Scan for the cell matching the given text and deliver its (x, y) coordinate at center. 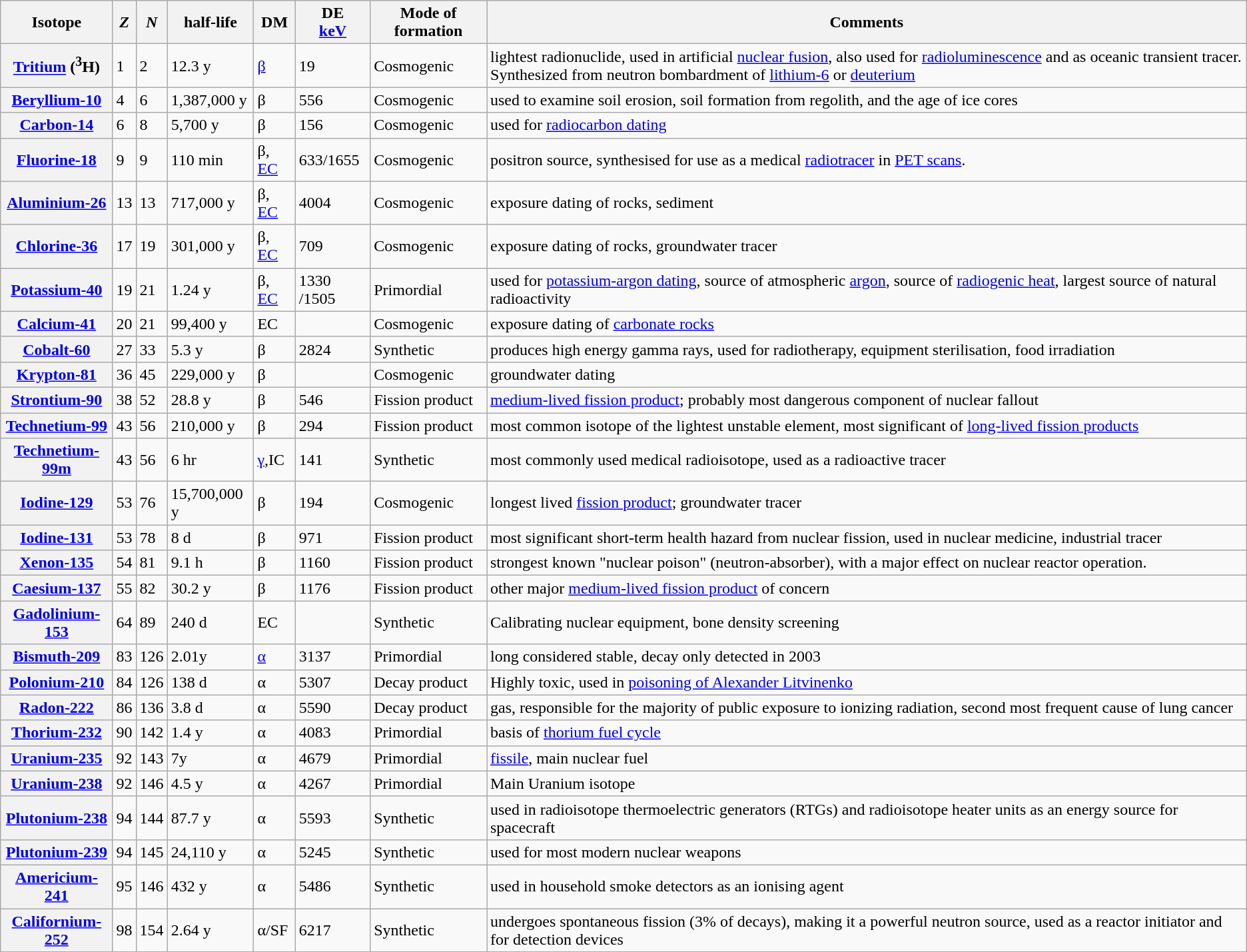
DM (274, 23)
28.8 y (210, 400)
Tritium (3H) (57, 65)
45 (152, 374)
Chlorine-36 (57, 246)
432 y (210, 886)
longest lived fission product; groundwater tracer (866, 504)
142 (152, 733)
Main Uranium isotope (866, 783)
546 (332, 400)
82 (152, 588)
used in household smoke detectors as an ionising agent (866, 886)
used for radiocarbon dating (866, 125)
Mode of formation (429, 23)
143 (152, 758)
Fluorine-18 (57, 160)
2.64 y (210, 930)
5486 (332, 886)
undergoes spontaneous fission (3% of decays), making it a powerful neutron source, used as a reactor initiator and for detection devices (866, 930)
138 d (210, 682)
3.8 d (210, 708)
basis of thorium fuel cycle (866, 733)
709 (332, 246)
4267 (332, 783)
Z (124, 23)
produces high energy gamma rays, used for radiotherapy, equipment sterilisation, food irradiation (866, 349)
136 (152, 708)
36 (124, 374)
Cobalt-60 (57, 349)
Highly toxic, used in poisoning of Alexander Litvinenko (866, 682)
Carbon-14 (57, 125)
Strontium-90 (57, 400)
210,000 y (210, 426)
5.3 y (210, 349)
most commonly used medical radioisotope, used as a radioactive tracer (866, 460)
98 (124, 930)
240 d (210, 622)
used for most modern nuclear weapons (866, 852)
used to examine soil erosion, soil formation from regolith, and the age of ice cores (866, 100)
2.01y (210, 657)
Potassium-40 (57, 289)
Technetium-99 (57, 426)
3137 (332, 657)
301,000 y (210, 246)
Plutonium-239 (57, 852)
30.2 y (210, 588)
positron source, synthesised for use as a medical radiotracer in PET scans. (866, 160)
groundwater dating (866, 374)
Polonium-210 (57, 682)
5590 (332, 708)
9.1 h (210, 563)
5593 (332, 818)
Caesium-137 (57, 588)
Iodine-131 (57, 538)
52 (152, 400)
1.4 y (210, 733)
Technetium-99m (57, 460)
84 (124, 682)
Calibrating nuclear equipment, bone density screening (866, 622)
exposure dating of carbonate rocks (866, 324)
Plutonium-238 (57, 818)
156 (332, 125)
Xenon-135 (57, 563)
Gadolinium-153 (57, 622)
1330 /1505 (332, 289)
1176 (332, 588)
α/SF (274, 930)
12.3 y (210, 65)
633/1655 (332, 160)
fissile, main nuclear fuel (866, 758)
294 (332, 426)
8 (152, 125)
717,000 y (210, 203)
144 (152, 818)
long considered stable, decay only detected in 2003 (866, 657)
5245 (332, 852)
86 (124, 708)
110 min (210, 160)
27 (124, 349)
Calcium-41 (57, 324)
Californium-252 (57, 930)
Beryllium-10 (57, 100)
most significant short-term health hazard from nuclear fission, used in nuclear medicine, industrial tracer (866, 538)
55 (124, 588)
64 (124, 622)
Aluminium-26 (57, 203)
76 (152, 504)
used for potassium-argon dating, source of atmospheric argon, source of radiogenic heat, largest source of natural radioactivity (866, 289)
4.5 y (210, 783)
229,000 y (210, 374)
γ,IC (274, 460)
24,110 y (210, 852)
half-life (210, 23)
81 (152, 563)
DE keV (332, 23)
Thorium-232 (57, 733)
33 (152, 349)
194 (332, 504)
N (152, 23)
4 (124, 100)
8 d (210, 538)
89 (152, 622)
Uranium-238 (57, 783)
Comments (866, 23)
78 (152, 538)
Bismuth-209 (57, 657)
used in radioisotope thermoelectric generators (RTGs) and radioisotope heater units as an energy source for spacecraft (866, 818)
83 (124, 657)
Radon-222 (57, 708)
87.7 y (210, 818)
1160 (332, 563)
other major medium-lived fission product of concern (866, 588)
5307 (332, 682)
38 (124, 400)
2 (152, 65)
4679 (332, 758)
2824 (332, 349)
20 (124, 324)
99,400 y (210, 324)
54 (124, 563)
556 (332, 100)
gas, responsible for the majority of public exposure to ionizing radiation, second most frequent cause of lung cancer (866, 708)
Isotope (57, 23)
Uranium-235 (57, 758)
4004 (332, 203)
141 (332, 460)
90 (124, 733)
strongest known "nuclear poison" (neutron-absorber), with a major effect on nuclear reactor operation. (866, 563)
6217 (332, 930)
medium-lived fission product; probably most dangerous component of nuclear fallout (866, 400)
17 (124, 246)
95 (124, 886)
145 (152, 852)
971 (332, 538)
most common isotope of the lightest unstable element, most significant of long-lived fission products (866, 426)
154 (152, 930)
5,700 y (210, 125)
Krypton-81 (57, 374)
7y (210, 758)
6 hr (210, 460)
1.24 y (210, 289)
1,387,000 y (210, 100)
1 (124, 65)
exposure dating of rocks, groundwater tracer (866, 246)
Iodine-129 (57, 504)
4083 (332, 733)
Americium-241 (57, 886)
exposure dating of rocks, sediment (866, 203)
15,700,000 y (210, 504)
